Detect which cell encompasses the target text, then output its (X, Y) center coordinate. 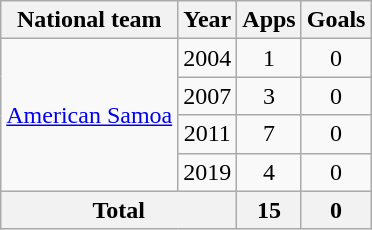
Year (208, 20)
National team (90, 20)
15 (269, 210)
4 (269, 172)
1 (269, 58)
Apps (269, 20)
Total (119, 210)
Goals (336, 20)
3 (269, 96)
7 (269, 134)
2011 (208, 134)
2007 (208, 96)
2019 (208, 172)
2004 (208, 58)
American Samoa (90, 115)
